Search for the cell housing the specified text and yield its (x, y) center coordinate. 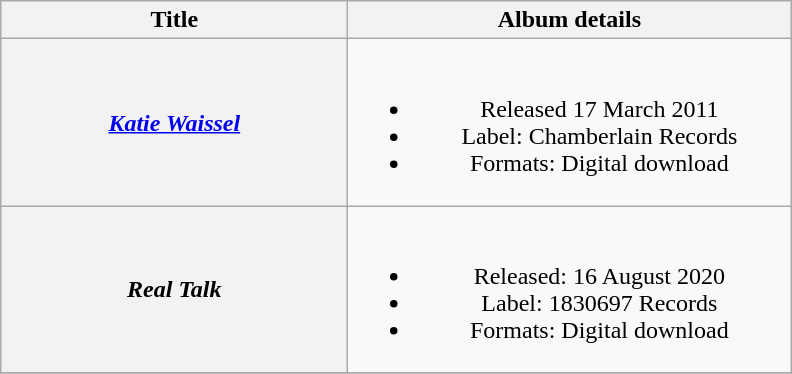
Album details (570, 20)
Released: 16 August 2020Label: 1830697 RecordsFormats: Digital download (570, 290)
Title (174, 20)
Released 17 March 2011Label: Chamberlain RecordsFormats: Digital download (570, 122)
Real Talk (174, 290)
Katie Waissel (174, 122)
